Detect which cell encompasses the target text, then output its (X, Y) center coordinate. 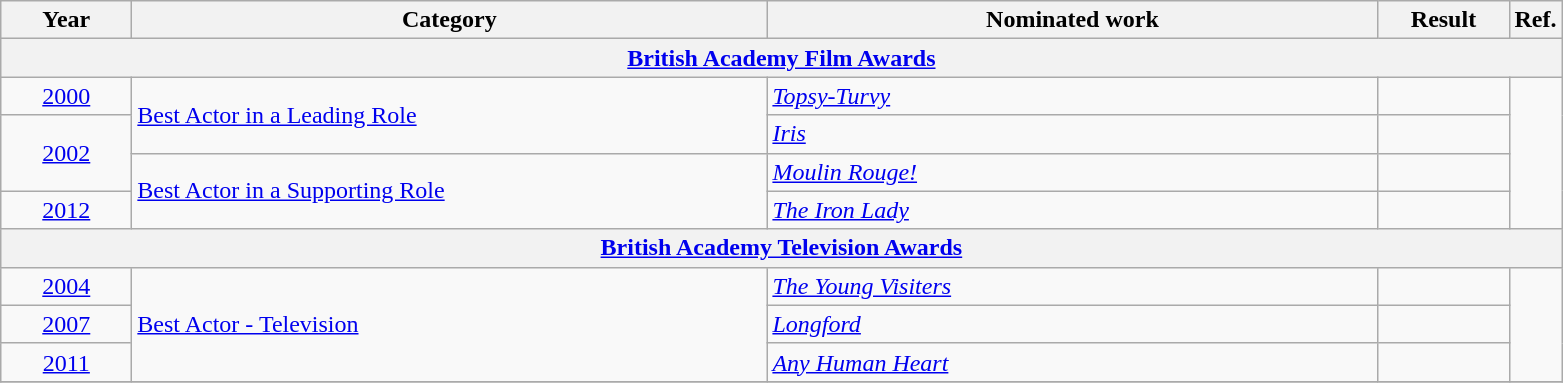
Year (66, 20)
The Iron Lady (1072, 210)
2004 (66, 286)
Best Actor in a Supporting Role (450, 191)
2000 (66, 96)
Topsy-Turvy (1072, 96)
2012 (66, 210)
British Academy Television Awards (782, 248)
Iris (1072, 134)
2011 (66, 362)
Any Human Heart (1072, 362)
2007 (66, 324)
Result (1444, 20)
British Academy Film Awards (782, 58)
2002 (66, 153)
Best Actor in a Leading Role (450, 115)
Best Actor - Television (450, 324)
Moulin Rouge! (1072, 172)
The Young Visiters (1072, 286)
Nominated work (1072, 20)
Category (450, 20)
Longford (1072, 324)
Ref. (1536, 20)
